Find where the given text appears and provide that cell's center as [X, Y] coordinate. 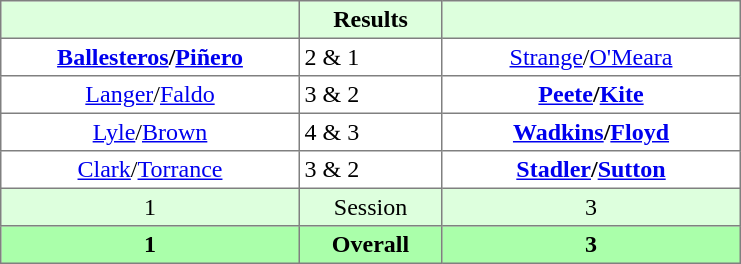
Langer/Faldo [150, 95]
Wadkins/Floyd [591, 132]
Peete/Kite [591, 95]
Results [370, 20]
Overall [370, 245]
Session [370, 207]
4 & 3 [370, 132]
Strange/O'Meara [591, 57]
Lyle/Brown [150, 132]
Clark/Torrance [150, 170]
Ballesteros/Piñero [150, 57]
2 & 1 [370, 57]
Stadler/Sutton [591, 170]
